Scan for the cell matching the given text and deliver its [x, y] coordinate at center. 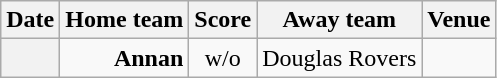
Venue [459, 20]
Date [30, 20]
w/o [223, 58]
Annan [124, 58]
Score [223, 20]
Douglas Rovers [340, 58]
Home team [124, 20]
Away team [340, 20]
